Extract the [X, Y] coordinate from the center of the cell holding the provided text.  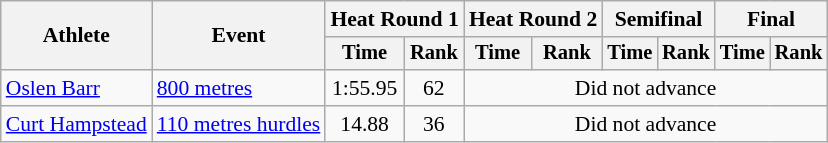
36 [434, 124]
Oslen Barr [76, 88]
Athlete [76, 36]
Event [239, 36]
800 metres [239, 88]
1:55.95 [364, 88]
62 [434, 88]
Heat Round 1 [394, 19]
Heat Round 2 [533, 19]
Semifinal [658, 19]
Curt Hampstead [76, 124]
110 metres hurdles [239, 124]
Final [771, 19]
14.88 [364, 124]
